Output the [x, y] coordinate of the center of the cell containing the given text.  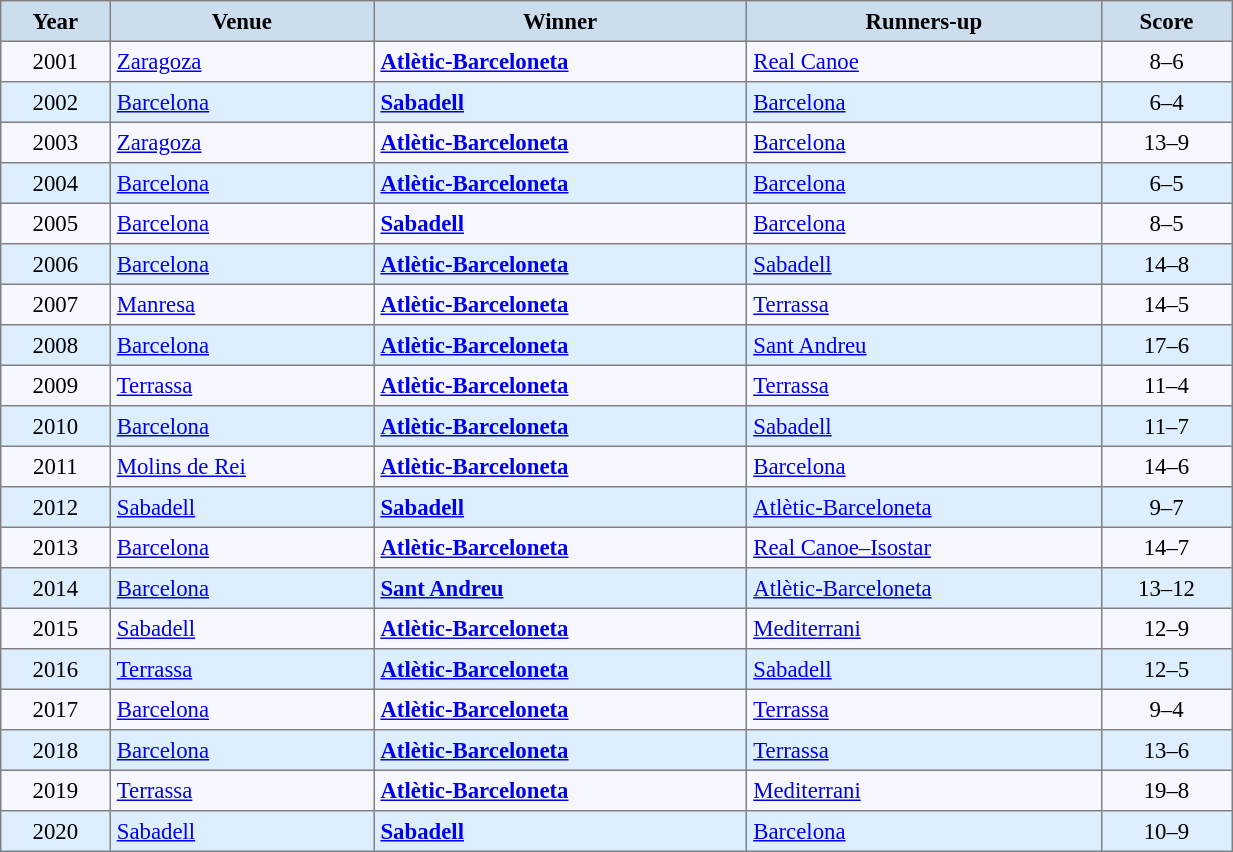
14–5 [1166, 304]
2019 [56, 790]
8–6 [1166, 61]
9–4 [1166, 709]
2006 [56, 264]
2020 [56, 831]
11–4 [1166, 385]
2009 [56, 385]
13–6 [1166, 750]
6–4 [1166, 102]
Molins de Rei [242, 466]
14–7 [1166, 547]
Runners-up [924, 21]
2017 [56, 709]
11–7 [1166, 426]
2012 [56, 507]
2015 [56, 628]
Venue [242, 21]
2014 [56, 588]
Year [56, 21]
Real Canoe [924, 61]
2016 [56, 669]
Manresa [242, 304]
14–6 [1166, 466]
2011 [56, 466]
2004 [56, 183]
12–5 [1166, 669]
19–8 [1166, 790]
2003 [56, 142]
13–9 [1166, 142]
17–6 [1166, 345]
Real Canoe–Isostar [924, 547]
2002 [56, 102]
2001 [56, 61]
Score [1166, 21]
2013 [56, 547]
2008 [56, 345]
13–12 [1166, 588]
2005 [56, 223]
6–5 [1166, 183]
12–9 [1166, 628]
2018 [56, 750]
9–7 [1166, 507]
2010 [56, 426]
8–5 [1166, 223]
Winner [560, 21]
14–8 [1166, 264]
2007 [56, 304]
10–9 [1166, 831]
